Output the (x, y) coordinate of the center of the cell containing the given text.  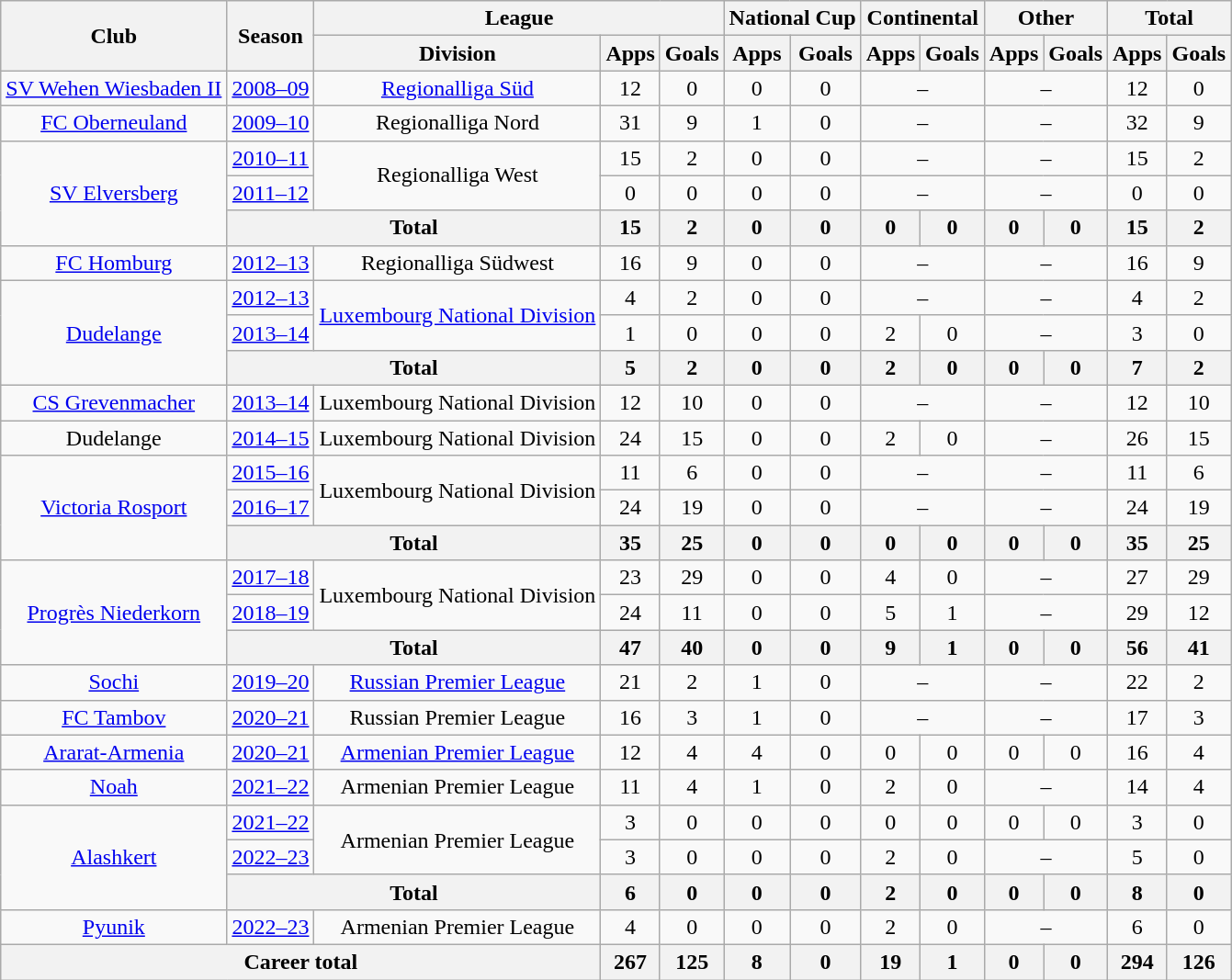
Career total (301, 962)
Regionalliga Süd (458, 88)
7 (1137, 367)
41 (1199, 648)
Regionalliga Nord (458, 123)
32 (1137, 123)
2011–12 (270, 193)
125 (692, 962)
CS Grevenmacher (114, 402)
23 (630, 578)
Noah (114, 787)
294 (1137, 962)
47 (630, 648)
National Cup (792, 18)
22 (1137, 682)
Ararat-Armenia (114, 752)
SV Elversberg (114, 193)
2010–11 (270, 158)
267 (630, 962)
FC Oberneuland (114, 123)
Sochi (114, 682)
Season (270, 36)
31 (630, 123)
2019–20 (270, 682)
Regionalliga Südwest (458, 263)
2016–17 (270, 508)
14 (1137, 787)
40 (692, 648)
League (519, 18)
Pyunik (114, 927)
2015–16 (270, 473)
FC Homburg (114, 263)
17 (1137, 717)
21 (630, 682)
26 (1137, 438)
2014–15 (270, 438)
2018–19 (270, 613)
Victoria Rosport (114, 508)
56 (1137, 648)
126 (1199, 962)
SV Wehen Wiesbaden II (114, 88)
2008–09 (270, 88)
2009–10 (270, 123)
27 (1137, 578)
Continental (922, 18)
Division (458, 53)
FC Tambov (114, 717)
Regionalliga West (458, 175)
Progrès Niederkorn (114, 613)
Alashkert (114, 857)
Club (114, 36)
Other (1046, 18)
2017–18 (270, 578)
